From the cell containing the given text, extract its center point as [X, Y] coordinate. 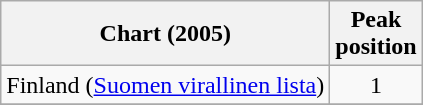
Finland (Suomen virallinen lista) [166, 85]
Peakposition [376, 34]
Chart (2005) [166, 34]
1 [376, 85]
